For the text-containing cell, return its midpoint in [X, Y] coordinate format. 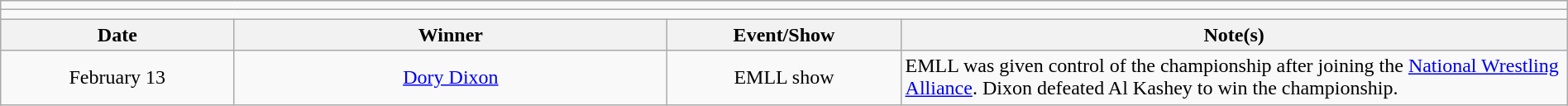
Dory Dixon [451, 78]
Note(s) [1234, 35]
Date [117, 35]
Event/Show [784, 35]
EMLL show [784, 78]
EMLL was given control of the championship after joining the National Wrestling Alliance. Dixon defeated Al Kashey to win the championship. [1234, 78]
Winner [451, 35]
February 13 [117, 78]
